Identify which cell holds the provided text, then report its [X, Y] central coordinate. 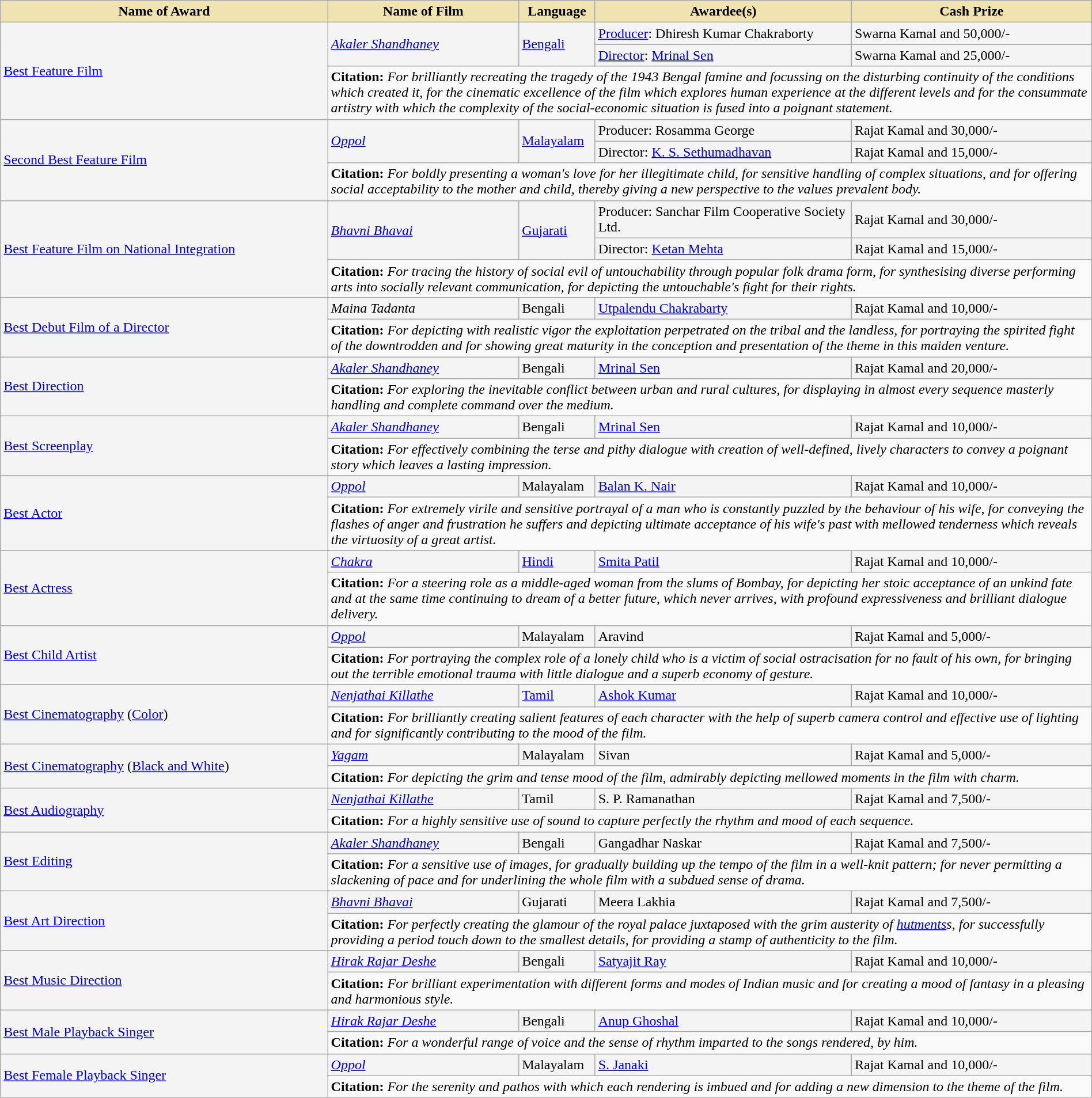
Best Female Playback Singer [164, 1076]
Best Screenplay [164, 446]
Anup Ghoshal [723, 1021]
Gangadhar Naskar [723, 842]
Best Child Artist [164, 655]
Citation: For a wonderful range of voice and the sense of rhythm imparted to the songs rendered, by him. [710, 1043]
Second Best Feature Film [164, 160]
Meera Lakhia [723, 902]
Best Actress [164, 588]
Chakra [423, 561]
Awardee(s) [723, 12]
S. P. Ramanathan [723, 799]
Language [558, 12]
Citation: For depicting the grim and tense mood of the film, admirably depicting mellowed moments in the film with charm. [710, 777]
Yagam [423, 755]
Best Feature Film on National Integration [164, 249]
Smita Patil [723, 561]
Producer: Sanchar Film Cooperative Society Ltd. [723, 219]
Sivan [723, 755]
Name of Film [423, 12]
Citation: For the serenity and pathos with which each rendering is imbued and for adding a new dimension to the theme of the film. [710, 1086]
Name of Award [164, 12]
Director: Ketan Mehta [723, 249]
Best Debut Film of a Director [164, 327]
Best Male Playback Singer [164, 1032]
Best Music Direction [164, 980]
Satyajit Ray [723, 962]
Cash Prize [971, 12]
Best Art Direction [164, 921]
Best Cinematography (Color) [164, 714]
Director: K. S. Sethumadhavan [723, 152]
Best Editing [164, 861]
Maina Tadanta [423, 308]
Best Actor [164, 513]
Producer: Dhiresh Kumar Chakraborty [723, 33]
Swarna Kamal and 25,000/- [971, 55]
Best Direction [164, 387]
Citation: For a highly sensitive use of sound to capture perfectly the rhythm and mood of each sequence. [710, 820]
Best Audiography [164, 810]
S. Janaki [723, 1065]
Aravind [723, 636]
Balan K. Nair [723, 487]
Swarna Kamal and 50,000/- [971, 33]
Hindi [558, 561]
Utpalendu Chakrabarty [723, 308]
Rajat Kamal and 20,000/- [971, 368]
Best Cinematography (Black and White) [164, 766]
Producer: Rosamma George [723, 130]
Director: Mrinal Sen [723, 55]
Best Feature Film [164, 71]
Ashok Kumar [723, 696]
